Detect which cell encompasses the target text, then output its [x, y] center coordinate. 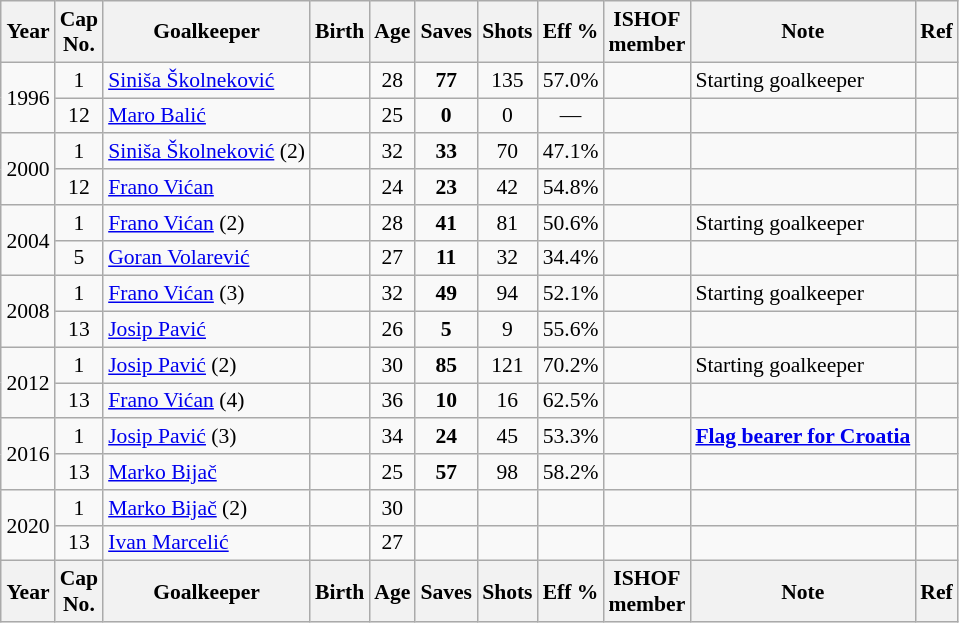
1996 [28, 98]
121 [508, 365]
26 [392, 330]
81 [508, 223]
11 [446, 258]
34 [392, 437]
62.5% [571, 401]
58.2% [571, 472]
45 [508, 437]
2000 [28, 170]
2020 [28, 526]
52.1% [571, 294]
Goran Volarević [206, 258]
2012 [28, 382]
42 [508, 187]
Josip Pavić (2) [206, 365]
Frano Vićan (2) [206, 223]
Josip Pavić (3) [206, 437]
Frano Vićan [206, 187]
135 [508, 80]
33 [446, 152]
49 [446, 294]
85 [446, 365]
70 [508, 152]
10 [446, 401]
47.1% [571, 152]
50.6% [571, 223]
55.6% [571, 330]
— [571, 116]
Marko Bijač (2) [206, 508]
98 [508, 472]
Maro Balić [206, 116]
Flag bearer for Croatia [802, 437]
94 [508, 294]
Siniša Školneković [206, 80]
Ivan Marcelić [206, 543]
36 [392, 401]
16 [508, 401]
70.2% [571, 365]
2016 [28, 454]
57.0% [571, 80]
41 [446, 223]
53.3% [571, 437]
57 [446, 472]
Josip Pavić [206, 330]
77 [446, 80]
54.8% [571, 187]
2008 [28, 312]
Marko Bijač [206, 472]
Siniša Školneković (2) [206, 152]
23 [446, 187]
Frano Vićan (3) [206, 294]
34.4% [571, 258]
Frano Vićan (4) [206, 401]
2004 [28, 240]
9 [508, 330]
